Determine the (x, y) coordinate at the center of the cell enclosing the given text.  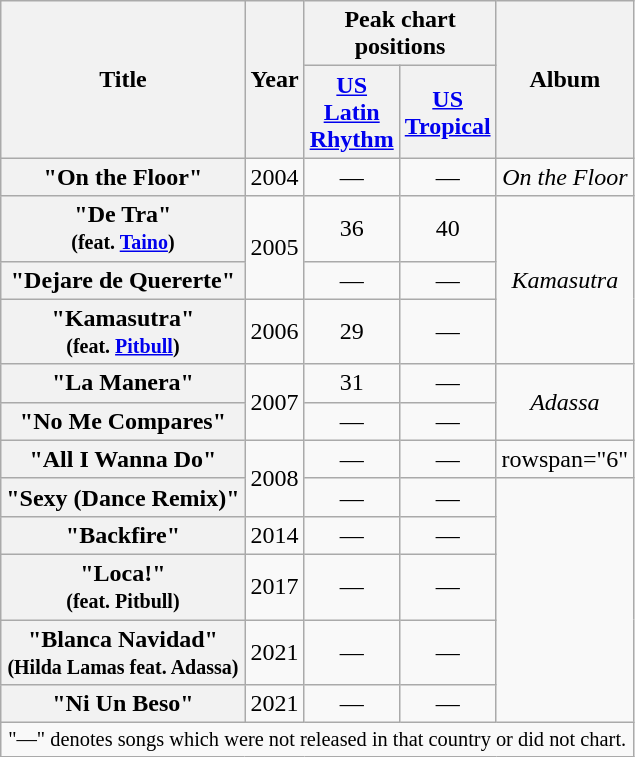
"Sexy (Dance Remix)" (123, 497)
rowspan="6" (565, 459)
2005 (274, 248)
"Dejare de Quererte" (123, 280)
"Blanca Navidad"(Hilda Lamas feat. Adassa) (123, 652)
"No Me Compares" (123, 421)
2004 (274, 177)
"—" denotes songs which were not released in that country or did not chart. (318, 740)
"On the Floor" (123, 177)
"All I Wanna Do" (123, 459)
2006 (274, 332)
2014 (274, 535)
Album (565, 80)
Kamasutra (565, 280)
On the Floor (565, 177)
"Loca!"(feat. Pitbull) (123, 586)
31 (352, 383)
2017 (274, 586)
"Backfire" (123, 535)
36 (352, 228)
40 (448, 228)
"La Manera" (123, 383)
Adassa (565, 402)
"De Tra"(feat. Taino) (123, 228)
Title (123, 80)
USTropical (448, 112)
Peak chart positions (400, 34)
Year (274, 80)
"Kamasutra"(feat. Pitbull) (123, 332)
"Ni Un Beso" (123, 704)
29 (352, 332)
2008 (274, 478)
USLatinRhythm (352, 112)
2007 (274, 402)
